Find where the given text appears and provide that cell's center as [x, y] coordinate. 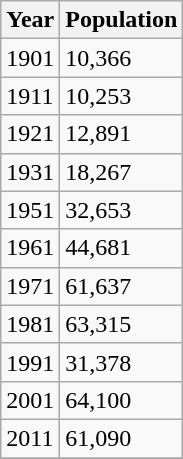
63,315 [122, 324]
1911 [30, 96]
10,366 [122, 58]
1931 [30, 172]
31,378 [122, 362]
61,090 [122, 438]
44,681 [122, 248]
18,267 [122, 172]
12,891 [122, 134]
1951 [30, 210]
64,100 [122, 400]
1981 [30, 324]
1961 [30, 248]
1901 [30, 58]
1971 [30, 286]
Year [30, 20]
2011 [30, 438]
1921 [30, 134]
10,253 [122, 96]
32,653 [122, 210]
61,637 [122, 286]
2001 [30, 400]
1991 [30, 362]
Population [122, 20]
